Find where the given text appears and provide that cell's center as (x, y) coordinate. 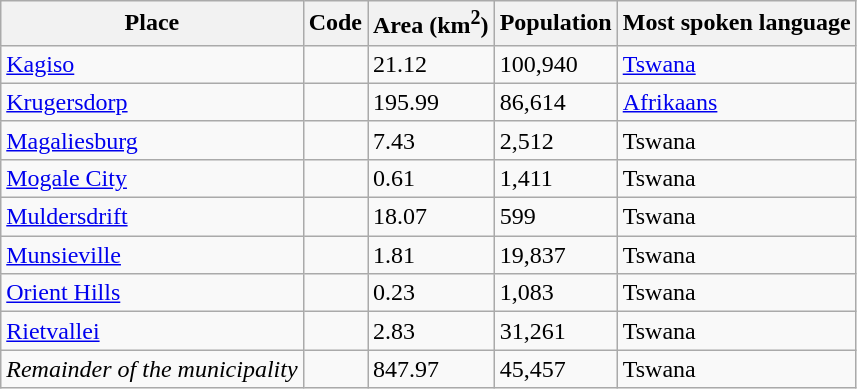
Rietvallei (152, 331)
Place (152, 24)
31,261 (556, 331)
Remainder of the municipality (152, 369)
195.99 (432, 102)
Population (556, 24)
18.07 (432, 217)
Area (km2) (432, 24)
1.81 (432, 255)
Orient Hills (152, 293)
847.97 (432, 369)
Krugersdorp (152, 102)
100,940 (556, 64)
1,083 (556, 293)
Magaliesburg (152, 140)
Code (335, 24)
0.23 (432, 293)
86,614 (556, 102)
19,837 (556, 255)
21.12 (432, 64)
45,457 (556, 369)
2,512 (556, 140)
7.43 (432, 140)
0.61 (432, 178)
Munsieville (152, 255)
599 (556, 217)
Mogale City (152, 178)
1,411 (556, 178)
2.83 (432, 331)
Most spoken language (736, 24)
Muldersdrift (152, 217)
Afrikaans (736, 102)
Kagiso (152, 64)
